Identify which cell holds the provided text, then report its [X, Y] central coordinate. 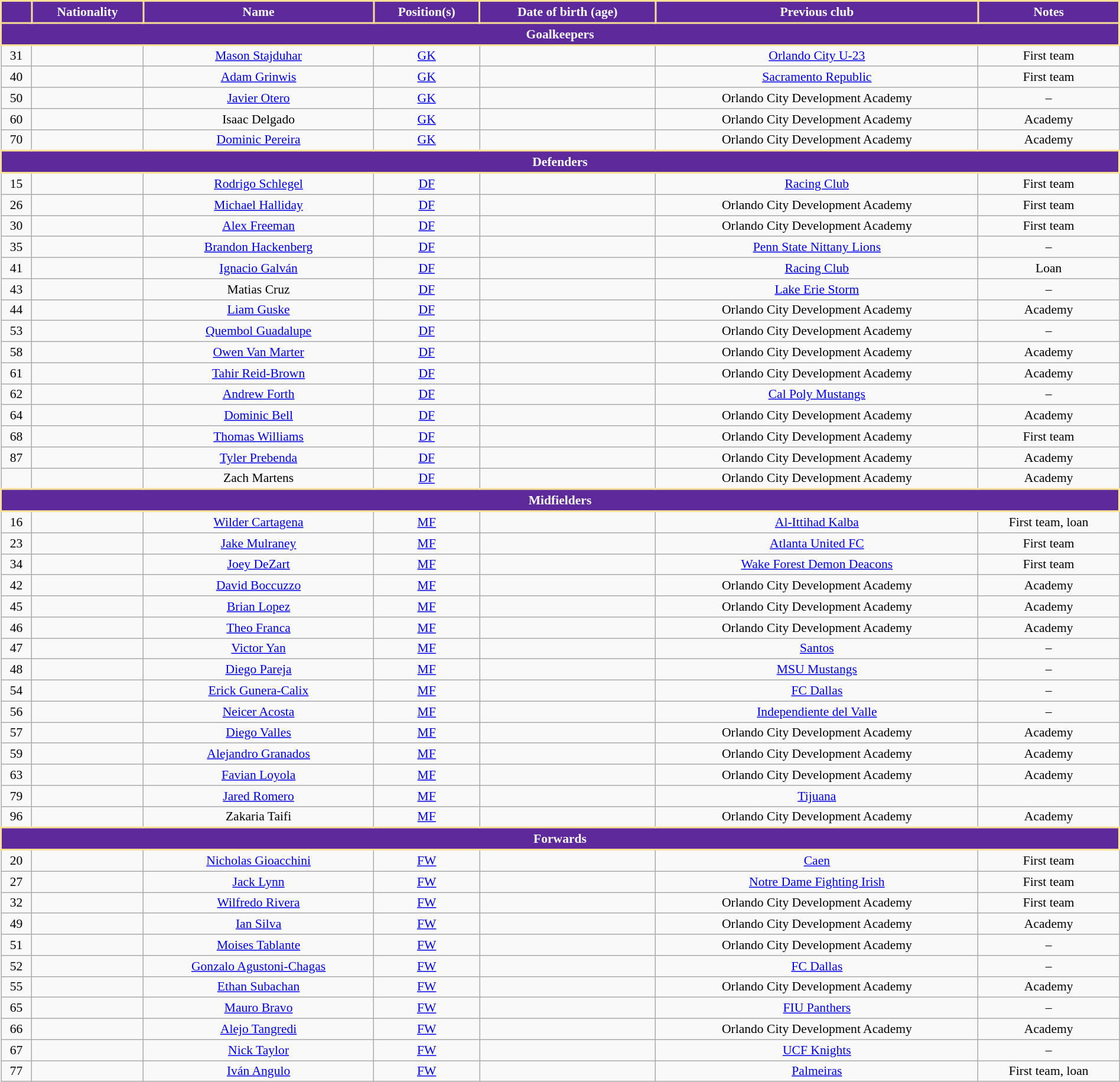
45 [17, 607]
Wake Forest Demon Deacons [817, 565]
Andrew Forth [258, 395]
Notre Dame Fighting Irish [817, 882]
Theo Franca [258, 628]
Rodrigo Schlegel [258, 184]
77 [17, 1071]
58 [17, 353]
65 [17, 1008]
Goalkeepers [560, 34]
68 [17, 436]
62 [17, 395]
Isaac Delgado [258, 119]
31 [17, 56]
87 [17, 458]
70 [17, 140]
Jake Mulraney [258, 543]
Jared Romero [258, 796]
47 [17, 648]
Michael Halliday [258, 205]
Palmeiras [817, 1071]
63 [17, 775]
Loan [1049, 268]
Tijuana [817, 796]
35 [17, 247]
48 [17, 670]
David Boccuzzo [258, 586]
41 [17, 268]
Diego Valles [258, 733]
Forwards [560, 839]
52 [17, 966]
Mason Stajduhar [258, 56]
Ethan Subachan [258, 987]
59 [17, 754]
Independiente del Valle [817, 712]
49 [17, 924]
66 [17, 1029]
40 [17, 77]
Diego Pareja [258, 670]
Ian Silva [258, 924]
Cal Poly Mustangs [817, 395]
MSU Mustangs [817, 670]
20 [17, 861]
Santos [817, 648]
Alejo Tangredi [258, 1029]
FIU Panthers [817, 1008]
Erick Gunera-Calix [258, 691]
15 [17, 184]
Nationality [87, 12]
Brian Lopez [258, 607]
46 [17, 628]
Nicholas Gioacchini [258, 861]
Date of birth (age) [568, 12]
Matias Cruz [258, 289]
27 [17, 882]
Sacramento Republic [817, 77]
50 [17, 98]
64 [17, 416]
Zach Martens [258, 478]
Midfielders [560, 501]
Nick Taylor [258, 1050]
Orlando City U-23 [817, 56]
Wilder Cartagena [258, 522]
96 [17, 817]
26 [17, 205]
30 [17, 226]
Zakaria Taifi [258, 817]
Neicer Acosta [258, 712]
Moises Tablante [258, 945]
Brandon Hackenberg [258, 247]
55 [17, 987]
Iván Angulo [258, 1071]
Liam Guske [258, 310]
Victor Yan [258, 648]
Favian Loyola [258, 775]
56 [17, 712]
Wilfredo Rivera [258, 903]
Dominic Pereira [258, 140]
Position(s) [426, 12]
61 [17, 373]
Defenders [560, 162]
42 [17, 586]
23 [17, 543]
UCF Knights [817, 1050]
Atlanta United FC [817, 543]
67 [17, 1050]
Tyler Prebenda [258, 458]
Penn State Nittany Lions [817, 247]
57 [17, 733]
Alejandro Granados [258, 754]
Caen [817, 861]
51 [17, 945]
16 [17, 522]
Javier Otero [258, 98]
Lake Erie Storm [817, 289]
Joey DeZart [258, 565]
Adam Grinwis [258, 77]
Mauro Bravo [258, 1008]
32 [17, 903]
Alex Freeman [258, 226]
34 [17, 565]
44 [17, 310]
Gonzalo Agustoni-Chagas [258, 966]
Name [258, 12]
Thomas Williams [258, 436]
54 [17, 691]
60 [17, 119]
Dominic Bell [258, 416]
53 [17, 331]
43 [17, 289]
Notes [1049, 12]
Jack Lynn [258, 882]
Al-Ittihad Kalba [817, 522]
Ignacio Galván [258, 268]
Tahir Reid-Brown [258, 373]
Previous club [817, 12]
Owen Van Marter [258, 353]
79 [17, 796]
Quembol Guadalupe [258, 331]
